Locate the cell with the specified text and output its [X, Y] center coordinate. 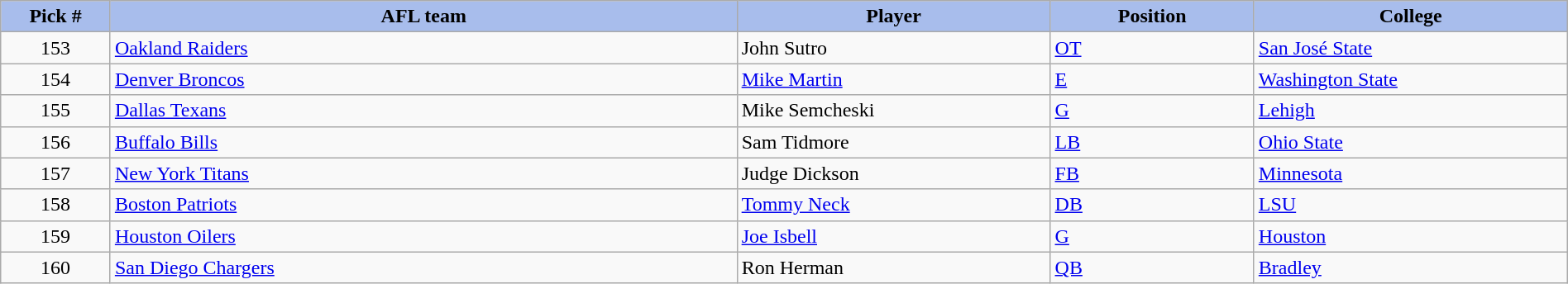
Position [1152, 17]
Joe Isbell [893, 236]
153 [56, 48]
Oakland Raiders [423, 48]
LSU [1411, 205]
Ohio State [1411, 142]
Lehigh [1411, 111]
157 [56, 173]
Ron Herman [893, 267]
John Sutro [893, 48]
Sam Tidmore [893, 142]
Washington State [1411, 79]
Player [893, 17]
154 [56, 79]
Buffalo Bills [423, 142]
OT [1152, 48]
Boston Patriots [423, 205]
Tommy Neck [893, 205]
158 [56, 205]
Mike Martin [893, 79]
DB [1152, 205]
QB [1152, 267]
AFL team [423, 17]
FB [1152, 173]
Denver Broncos [423, 79]
LB [1152, 142]
San Diego Chargers [423, 267]
College [1411, 17]
Mike Semcheski [893, 111]
Houston Oilers [423, 236]
155 [56, 111]
E [1152, 79]
156 [56, 142]
159 [56, 236]
Judge Dickson [893, 173]
Pick # [56, 17]
New York Titans [423, 173]
San José State [1411, 48]
Houston [1411, 236]
160 [56, 267]
Bradley [1411, 267]
Dallas Texans [423, 111]
Minnesota [1411, 173]
